Determine the (x, y) coordinate at the center of the cell enclosing the given text.  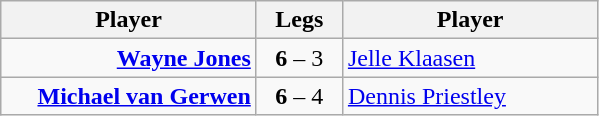
Michael van Gerwen (129, 96)
Wayne Jones (129, 58)
Legs (299, 20)
Dennis Priestley (470, 96)
6 – 4 (299, 96)
Jelle Klaasen (470, 58)
6 – 3 (299, 58)
